Search for the cell housing the specified text and yield its [X, Y] center coordinate. 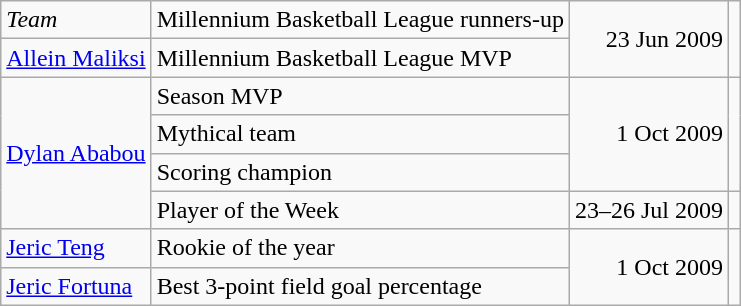
Best 3-point field goal percentage [360, 286]
Allein Maliksi [76, 58]
Jeric Fortuna [76, 286]
Millennium Basketball League runners-up [360, 20]
Rookie of the year [360, 248]
23–26 Jul 2009 [648, 210]
23 Jun 2009 [648, 39]
Jeric Teng [76, 248]
Mythical team [360, 134]
Season MVP [360, 96]
Scoring champion [360, 172]
Dylan Ababou [76, 153]
Player of the Week [360, 210]
Team [76, 20]
Millennium Basketball League MVP [360, 58]
